From the cell containing the given text, extract its center point as (X, Y) coordinate. 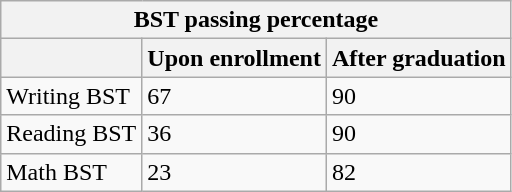
BST passing percentage (256, 20)
After graduation (418, 58)
82 (418, 172)
67 (234, 96)
Upon enrollment (234, 58)
Writing BST (72, 96)
36 (234, 134)
Reading BST (72, 134)
Math BST (72, 172)
23 (234, 172)
